Output the [x, y] coordinate of the center of the cell containing the given text.  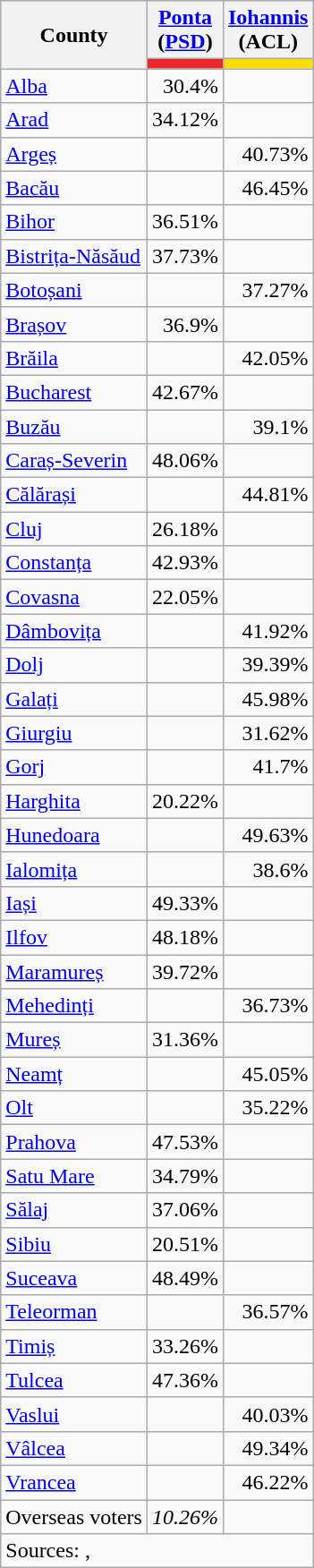
Iași [74, 903]
46.45% [267, 188]
Olt [74, 1108]
34.12% [184, 120]
42.67% [184, 392]
Overseas voters [74, 1517]
Galați [74, 699]
49.34% [267, 1448]
Bistrița-Năsăud [74, 256]
39.72% [184, 971]
Caraș-Severin [74, 461]
Brașov [74, 324]
46.22% [267, 1482]
Vâlcea [74, 1448]
Călărași [74, 495]
Arad [74, 120]
Ponta(PSD) [184, 30]
Harghita [74, 801]
Ilfov [74, 937]
35.22% [267, 1108]
39.39% [267, 665]
47.53% [184, 1142]
49.33% [184, 903]
Tulcea [74, 1380]
Suceava [74, 1278]
36.57% [267, 1312]
Vaslui [74, 1414]
37.06% [184, 1210]
Bucharest [74, 392]
Mehedinți [74, 1006]
Giurgiu [74, 733]
Bihor [74, 222]
Prahova [74, 1142]
Hunedoara [74, 835]
48.49% [184, 1278]
Argeș [74, 154]
36.51% [184, 222]
Dâmbovița [74, 631]
County [74, 35]
Bacău [74, 188]
Constanța [74, 563]
39.1% [267, 427]
36.73% [267, 1006]
36.9% [184, 324]
47.36% [184, 1380]
10.26% [184, 1517]
Gorj [74, 767]
42.05% [267, 358]
45.05% [267, 1074]
38.6% [267, 869]
Vrancea [74, 1482]
Neamț [74, 1074]
Dolj [74, 665]
48.06% [184, 461]
Timiș [74, 1346]
Botoșani [74, 290]
22.05% [184, 597]
49.63% [267, 835]
Cluj [74, 529]
41.92% [267, 631]
34.79% [184, 1176]
Sources: , [157, 1551]
Mureș [74, 1040]
45.98% [267, 699]
Sibiu [74, 1244]
26.18% [184, 529]
40.03% [267, 1414]
40.73% [267, 154]
Maramureș [74, 971]
Buzău [74, 427]
41.7% [267, 767]
Iohannis(ACL) [267, 30]
33.26% [184, 1346]
37.73% [184, 256]
30.4% [184, 86]
20.51% [184, 1244]
48.18% [184, 937]
31.36% [184, 1040]
Covasna [74, 597]
Teleorman [74, 1312]
Sălaj [74, 1210]
31.62% [267, 733]
Alba [74, 86]
Brăila [74, 358]
Ialomița [74, 869]
20.22% [184, 801]
37.27% [267, 290]
42.93% [184, 563]
Satu Mare [74, 1176]
44.81% [267, 495]
